Return (X, Y) of the center of cell containing provided text 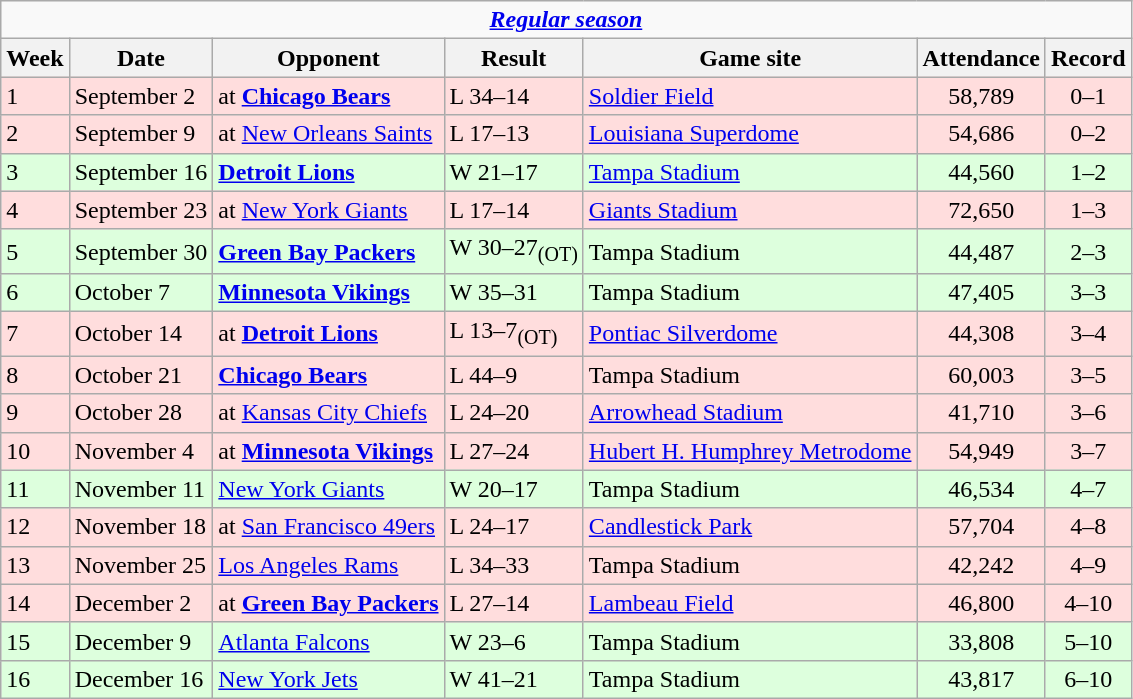
60,003 (981, 375)
October 21 (141, 375)
41,710 (981, 413)
1–2 (1088, 172)
Opponent (328, 58)
November 4 (141, 451)
L 17–14 (514, 210)
at San Francisco 49ers (328, 527)
2 (35, 134)
L 27–14 (514, 603)
58,789 (981, 96)
October 7 (141, 292)
September 9 (141, 134)
14 (35, 603)
L 34–33 (514, 565)
2–3 (1088, 251)
at Kansas City Chiefs (328, 413)
Regular season (566, 20)
Soldier Field (750, 96)
72,650 (981, 210)
4 (35, 210)
6–10 (1088, 679)
9 (35, 413)
W 41–21 (514, 679)
4–10 (1088, 603)
3–7 (1088, 451)
4–9 (1088, 565)
3–6 (1088, 413)
Pontiac Silverdome (750, 334)
at Minnesota Vikings (328, 451)
Atlanta Falcons (328, 641)
15 (35, 641)
W 35–31 (514, 292)
4–7 (1088, 489)
W 30–27(OT) (514, 251)
54,949 (981, 451)
L 34–14 (514, 96)
New York Giants (328, 489)
New York Jets (328, 679)
Game site (750, 58)
1 (35, 96)
Candlestick Park (750, 527)
12 (35, 527)
33,808 (981, 641)
at Detroit Lions (328, 334)
at New Orleans Saints (328, 134)
Result (514, 58)
Hubert H. Humphrey Metrodome (750, 451)
Week (35, 58)
L 13–7(OT) (514, 334)
5 (35, 251)
L 44–9 (514, 375)
at Green Bay Packers (328, 603)
0–1 (1088, 96)
W 21–17 (514, 172)
Arrowhead Stadium (750, 413)
Attendance (981, 58)
46,534 (981, 489)
10 (35, 451)
4–8 (1088, 527)
L 17–13 (514, 134)
43,817 (981, 679)
October 28 (141, 413)
November 11 (141, 489)
November 25 (141, 565)
December 9 (141, 641)
8 (35, 375)
44,308 (981, 334)
Detroit Lions (328, 172)
September 16 (141, 172)
7 (35, 334)
3–5 (1088, 375)
11 (35, 489)
September 2 (141, 96)
1–3 (1088, 210)
Los Angeles Rams (328, 565)
L 27–24 (514, 451)
54,686 (981, 134)
W 20–17 (514, 489)
Lambeau Field (750, 603)
42,242 (981, 565)
Minnesota Vikings (328, 292)
September 30 (141, 251)
at Chicago Bears (328, 96)
Chicago Bears (328, 375)
December 2 (141, 603)
44,487 (981, 251)
5–10 (1088, 641)
44,560 (981, 172)
Louisiana Superdome (750, 134)
October 14 (141, 334)
L 24–20 (514, 413)
November 18 (141, 527)
Date (141, 58)
December 16 (141, 679)
Giants Stadium (750, 210)
W 23–6 (514, 641)
47,405 (981, 292)
3–3 (1088, 292)
3–4 (1088, 334)
13 (35, 565)
0–2 (1088, 134)
3 (35, 172)
6 (35, 292)
L 24–17 (514, 527)
16 (35, 679)
57,704 (981, 527)
46,800 (981, 603)
at New York Giants (328, 210)
September 23 (141, 210)
Record (1088, 58)
Green Bay Packers (328, 251)
